Identify which cell holds the provided text, then report its [x, y] central coordinate. 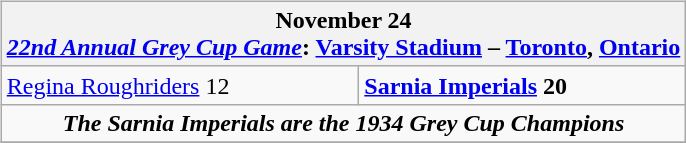
Sarnia Imperials 20 [522, 85]
The Sarnia Imperials are the 1934 Grey Cup Champions [344, 123]
Regina Roughriders 12 [180, 85]
November 2422nd Annual Grey Cup Game: Varsity Stadium – Toronto, Ontario [344, 34]
